From the cell containing the given text, extract its center point as (x, y) coordinate. 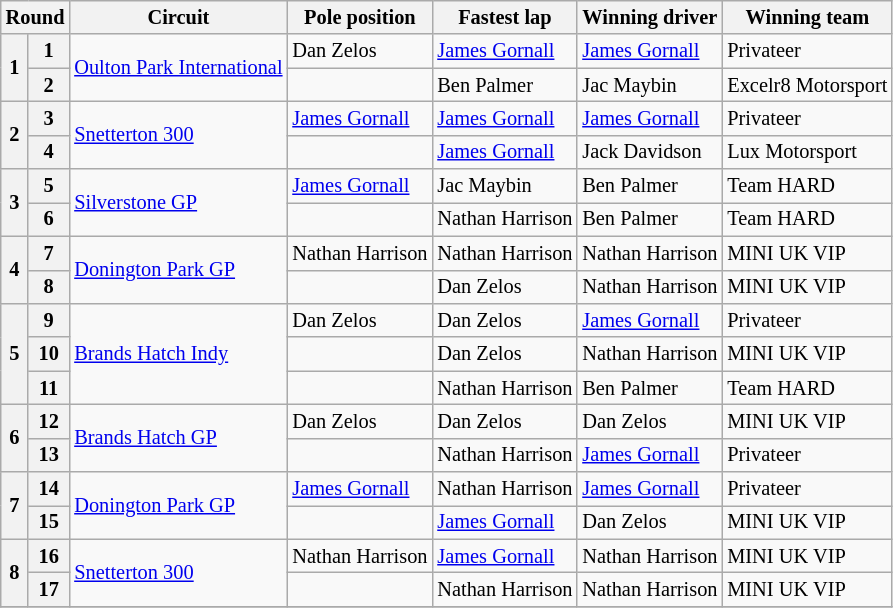
16 (48, 556)
Silverstone GP (178, 202)
11 (48, 388)
Excelr8 Motorsport (807, 85)
Brands Hatch GP (178, 438)
13 (48, 455)
17 (48, 589)
Round (36, 17)
Oulton Park International (178, 68)
Winning driver (650, 17)
Lux Motorsport (807, 152)
Circuit (178, 17)
Jack Davidson (650, 152)
Pole position (360, 17)
15 (48, 522)
Fastest lap (504, 17)
9 (48, 320)
12 (48, 421)
Brands Hatch Indy (178, 354)
10 (48, 354)
Winning team (807, 17)
14 (48, 489)
